Determine the [X, Y] coordinate at the center of the cell enclosing the given text.  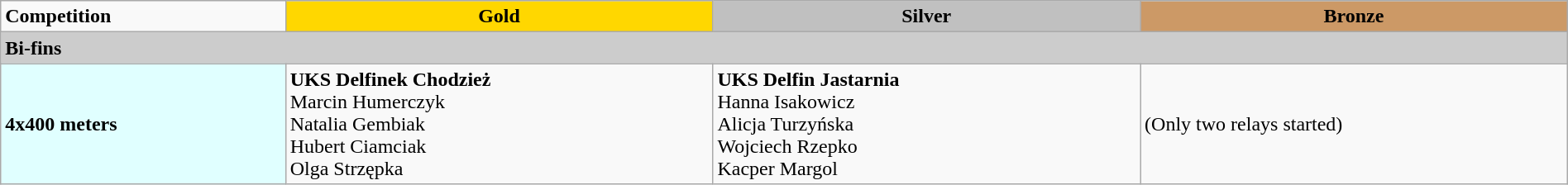
Silver [926, 17]
Bi-fins [784, 48]
4x400 meters [143, 124]
Bronze [1355, 17]
Gold [500, 17]
(Only two relays started) [1355, 124]
Competition [143, 17]
UKS Delfin JastarniaHanna IsakowiczAlicja TurzyńskaWojciech RzepkoKacper Margol [926, 124]
UKS Delfinek ChodzieżMarcin HumerczykNatalia GembiakHubert CiamciakOlga Strzępka [500, 124]
